Scan for the cell matching the given text and deliver its (x, y) coordinate at center. 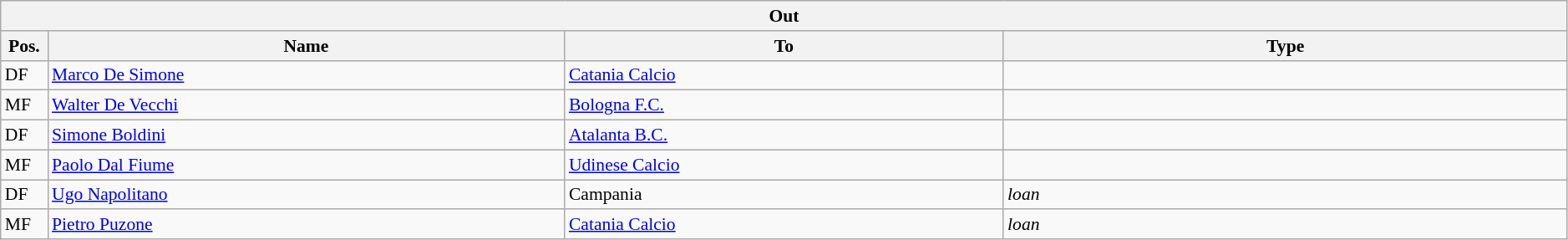
Type (1285, 46)
Bologna F.C. (784, 105)
Out (784, 16)
Name (306, 46)
Udinese Calcio (784, 165)
Pos. (24, 46)
Marco De Simone (306, 75)
Atalanta B.C. (784, 135)
Paolo Dal Fiume (306, 165)
To (784, 46)
Campania (784, 195)
Simone Boldini (306, 135)
Walter De Vecchi (306, 105)
Ugo Napolitano (306, 195)
Pietro Puzone (306, 225)
